Determine the [X, Y] coordinate at the center of the cell enclosing the given text.  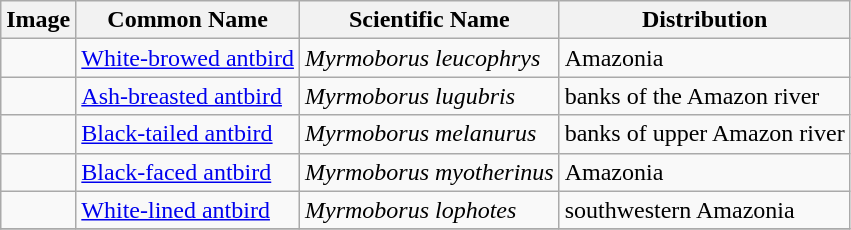
Myrmoborus lugubris [429, 96]
banks of upper Amazon river [704, 134]
southwestern Amazonia [704, 210]
Black-tailed antbird [188, 134]
Scientific Name [429, 20]
Common Name [188, 20]
Distribution [704, 20]
Myrmoborus melanurus [429, 134]
Myrmoborus leucophrys [429, 58]
Ash-breasted antbird [188, 96]
banks of the Amazon river [704, 96]
Myrmoborus lophotes [429, 210]
Image [38, 20]
White-browed antbird [188, 58]
Myrmoborus myotherinus [429, 172]
Black-faced antbird [188, 172]
White-lined antbird [188, 210]
